Return [X, Y] of the center of cell containing provided text 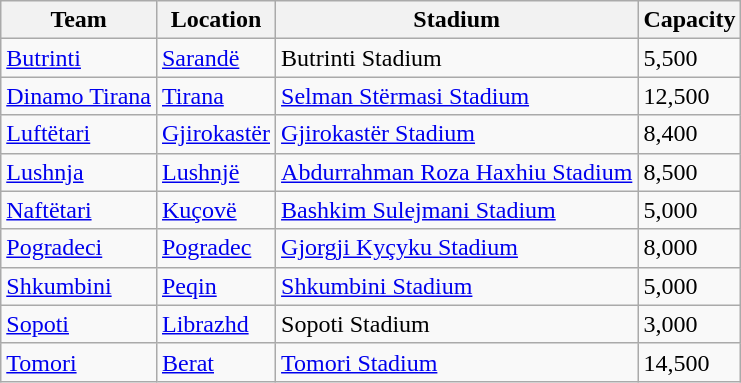
8,400 [690, 134]
Gjorgji Kyçyku Stadium [457, 248]
Gjirokastër Stadium [457, 134]
3,000 [690, 324]
Bashkim Sulejmani Stadium [457, 210]
8,500 [690, 172]
Tirana [216, 96]
Luftëtari [79, 134]
Shkumbini Stadium [457, 286]
Gjirokastër [216, 134]
14,500 [690, 362]
Tomori [79, 362]
Sarandë [216, 58]
Sopoti Stadium [457, 324]
12,500 [690, 96]
Butrinti Stadium [457, 58]
Lushnjë [216, 172]
Pogradec [216, 248]
Shkumbini [79, 286]
8,000 [690, 248]
Tomori Stadium [457, 362]
Pogradeci [79, 248]
Butrinti [79, 58]
Selman Stërmasi Stadium [457, 96]
Naftëtari [79, 210]
Dinamo Tirana [79, 96]
Berat [216, 362]
Abdurrahman Roza Haxhiu Stadium [457, 172]
Kuçovë [216, 210]
Team [79, 20]
Lushnja [79, 172]
Librazhd [216, 324]
Sopoti [79, 324]
Stadium [457, 20]
Location [216, 20]
Peqin [216, 286]
Capacity [690, 20]
5,500 [690, 58]
